Provide the (x, y) coordinate of the cell's center where the given text is located.  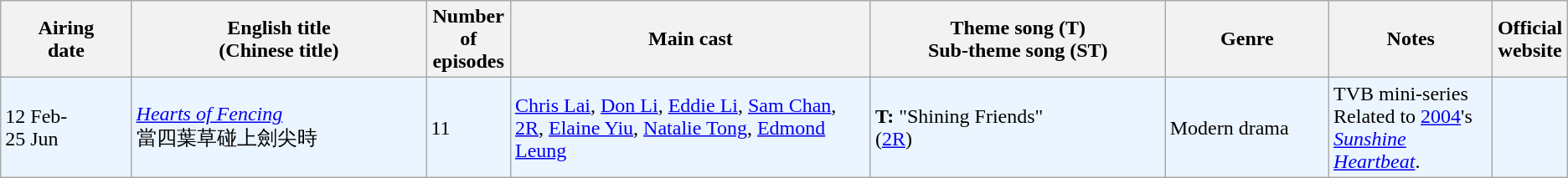
Official website (1529, 39)
Airingdate (66, 39)
English title (Chinese title) (279, 39)
Chris Lai, Don Li, Eddie Li, Sam Chan, 2R, Elaine Yiu, Natalie Tong, Edmond Leung (690, 127)
Number of episodes (469, 39)
Theme song (T) Sub-theme song (ST) (1018, 39)
Notes (1411, 39)
Hearts of Fencing 當四葉草碰上劍尖時 (279, 127)
T: "Shining Friends" (2R) (1018, 127)
Genre (1246, 39)
TVB mini-series Related to 2004's Sunshine Heartbeat. (1411, 127)
Modern drama (1246, 127)
11 (469, 127)
12 Feb- 25 Jun (66, 127)
Main cast (690, 39)
